Pinpoint the cell where the given text exists, returning its (x, y) midpoint coordinate. 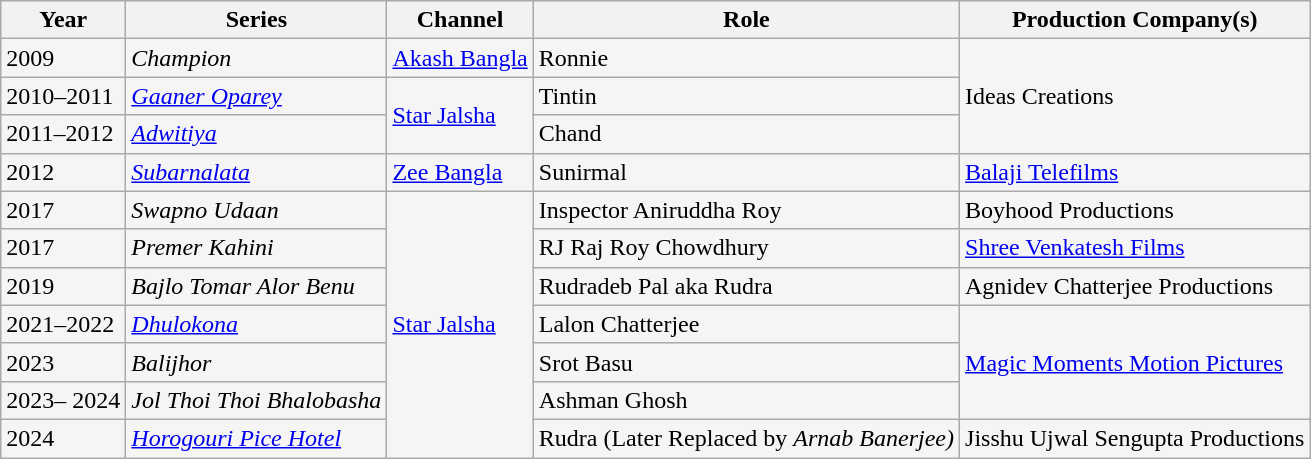
Subarnalata (256, 172)
Adwitiya (256, 134)
Bajlo Tomar Alor Benu (256, 286)
2012 (64, 172)
RJ Raj Roy Chowdhury (746, 248)
Rudra (Later Replaced by Arnab Banerjee) (746, 438)
2009 (64, 58)
2023– 2024 (64, 400)
Ronnie (746, 58)
Boyhood Productions (1135, 210)
Chand (746, 134)
2024 (64, 438)
Horogouri Pice Hotel (256, 438)
Champion (256, 58)
Year (64, 20)
2011–2012 (64, 134)
Magic Moments Motion Pictures (1135, 362)
Swapno Udaan (256, 210)
Inspector Aniruddha Roy (746, 210)
Lalon Chatterjee (746, 324)
Zee Bangla (460, 172)
2019 (64, 286)
Premer Kahini (256, 248)
Ideas Creations (1135, 96)
Dhulokona (256, 324)
2023 (64, 362)
Shree Venkatesh Films (1135, 248)
Production Company(s) (1135, 20)
Series (256, 20)
Rudradeb Pal aka Rudra (746, 286)
2010–2011 (64, 96)
Jisshu Ujwal Sengupta Productions (1135, 438)
Role (746, 20)
2021–2022 (64, 324)
Tintin (746, 96)
Gaaner Oparey (256, 96)
Balaji Telefilms (1135, 172)
Ashman Ghosh (746, 400)
Agnidev Chatterjee Productions (1135, 286)
Balijhor (256, 362)
Akash Bangla (460, 58)
Jol Thoi Thoi Bhalobasha (256, 400)
Channel (460, 20)
Srot Basu (746, 362)
Sunirmal (746, 172)
